Identify which cell holds the provided text, then report its [X, Y] central coordinate. 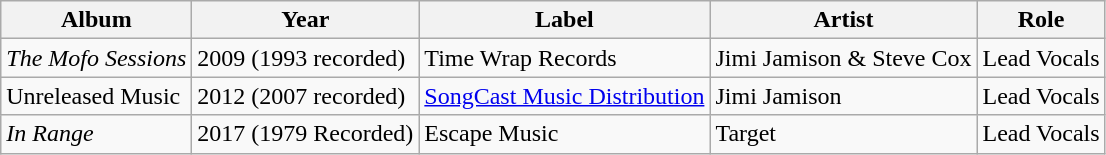
SongCast Music Distribution [564, 96]
2017 (1979 Recorded) [306, 134]
In Range [96, 134]
Jimi Jamison [844, 96]
Escape Music [564, 134]
The Mofo Sessions [96, 58]
Unreleased Music [96, 96]
Time Wrap Records [564, 58]
2009 (1993 recorded) [306, 58]
Album [96, 20]
Artist [844, 20]
2012 (2007 recorded) [306, 96]
Role [1041, 20]
Jimi Jamison & Steve Cox [844, 58]
Year [306, 20]
Target [844, 134]
Label [564, 20]
